Provide the [X, Y] coordinate of the cell's center where the given text is located.  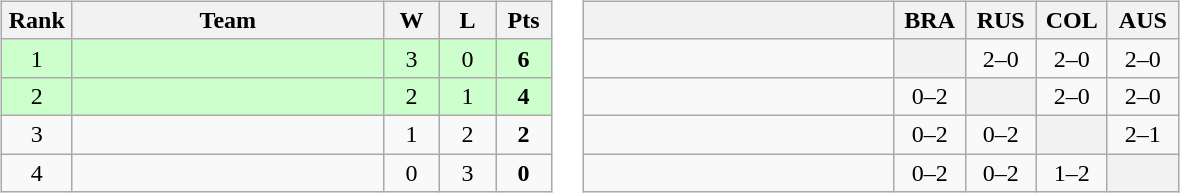
6 [524, 58]
1–2 [1072, 173]
BRA [930, 20]
RUS [1000, 20]
L [467, 20]
COL [1072, 20]
Team [228, 20]
W [411, 20]
Pts [524, 20]
Rank [36, 20]
2–1 [1142, 134]
AUS [1142, 20]
